Detect which cell encompasses the target text, then output its [X, Y] center coordinate. 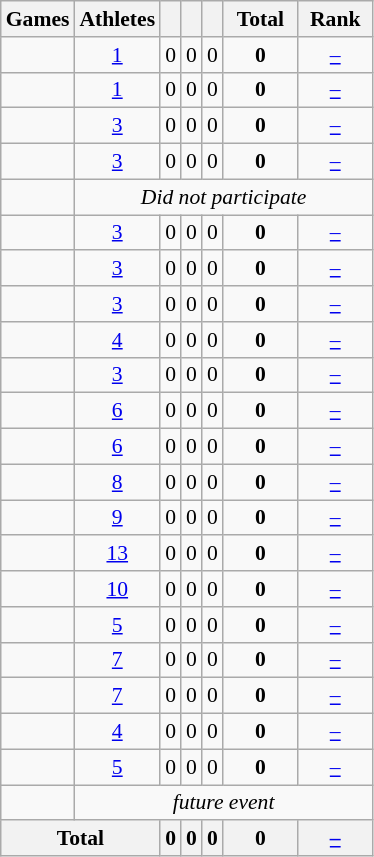
Did not participate [223, 197]
13 [117, 554]
9 [117, 518]
Athletes [117, 19]
Games [38, 19]
Rank [336, 19]
8 [117, 482]
future event [223, 803]
10 [117, 589]
